Return the [x, y] coordinate for the center point of the cell that contains the specified text.  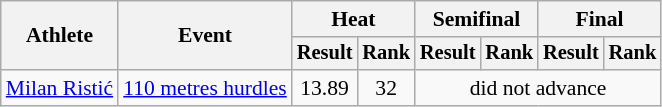
Semifinal [476, 19]
Milan Ristić [60, 88]
13.89 [325, 88]
Athlete [60, 36]
Final [600, 19]
Event [205, 36]
Heat [354, 19]
110 metres hurdles [205, 88]
32 [386, 88]
did not advance [538, 88]
